Capture the cell that displays the provided text and extract its (X, Y) central coordinate. 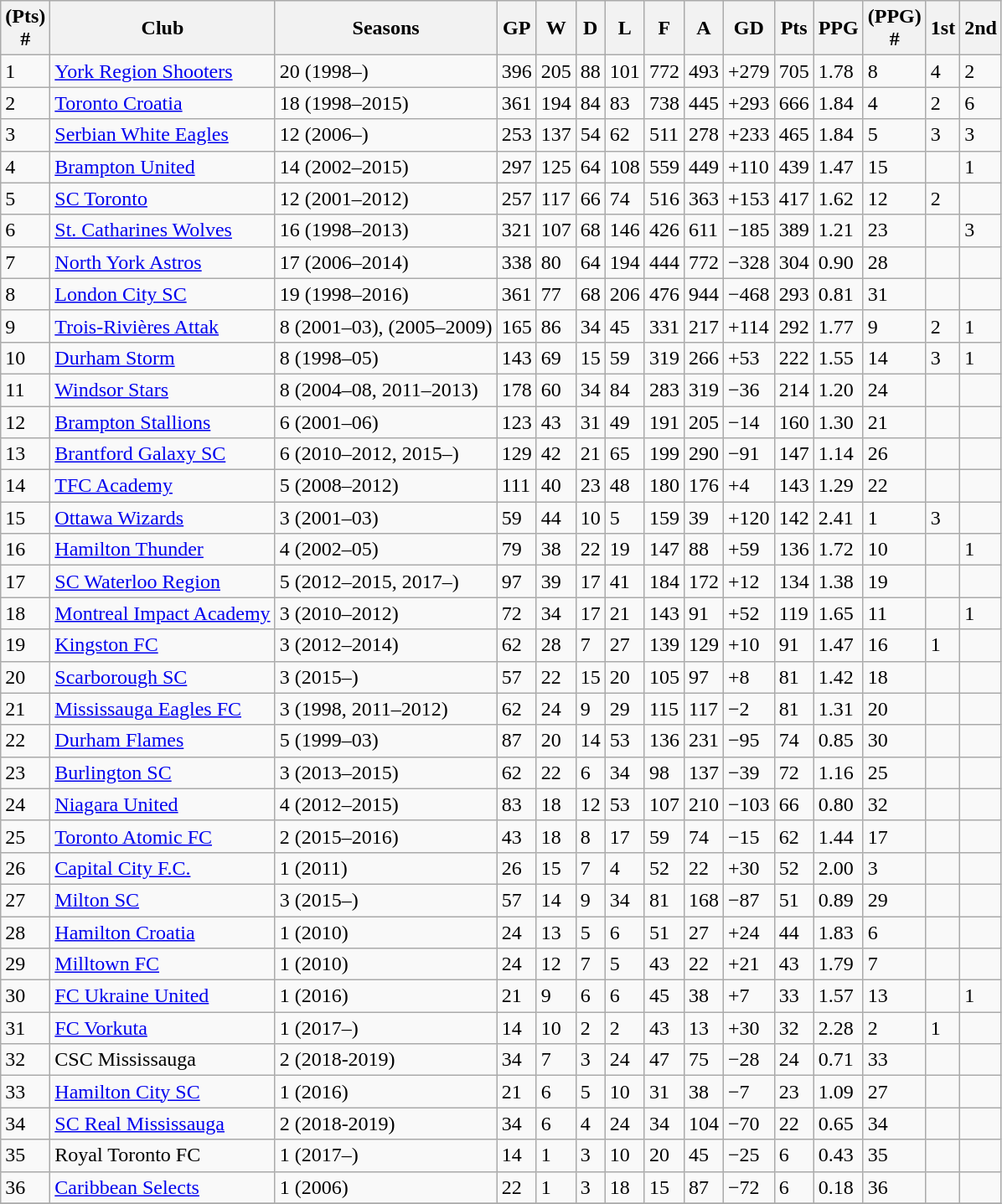
231 (704, 741)
119 (794, 613)
0.43 (838, 1155)
611 (704, 230)
4 (2002–05) (385, 550)
+7 (749, 996)
104 (704, 1124)
GP (516, 28)
Brantford Galaxy SC (163, 454)
TFC Academy (163, 486)
FC Ukraine United (163, 996)
+233 (749, 135)
449 (704, 167)
Kingston FC (163, 645)
−36 (749, 390)
1.30 (838, 421)
(Pts) # (25, 28)
1.44 (838, 836)
Milltown FC (163, 964)
1.42 (838, 677)
−328 (749, 262)
1.78 (838, 71)
389 (794, 230)
42 (556, 454)
2 (2015–2016) (385, 836)
3 (2001–03) (385, 518)
2.41 (838, 518)
(PPG) # (895, 28)
Hamilton Croatia (163, 933)
253 (516, 135)
666 (794, 103)
Ottawa Wizards (163, 518)
511 (664, 135)
48 (625, 486)
0.80 (838, 804)
+24 (749, 933)
146 (625, 230)
20 (1998–) (385, 71)
0.65 (838, 1124)
1.20 (838, 390)
SC Waterloo Region (163, 581)
Hamilton City SC (163, 1092)
493 (704, 71)
−70 (749, 1124)
465 (794, 135)
444 (664, 262)
160 (794, 421)
142 (794, 518)
8 (2001–03), (2005–2009) (385, 326)
3 (2013–2015) (385, 773)
+120 (749, 518)
L (625, 28)
+10 (749, 645)
Pts (794, 28)
184 (664, 581)
176 (704, 486)
D (590, 28)
0.71 (838, 1060)
1.65 (838, 613)
290 (704, 454)
278 (704, 135)
+293 (749, 103)
191 (664, 421)
+110 (749, 167)
178 (516, 390)
−95 (749, 741)
1.16 (838, 773)
41 (625, 581)
5 (1999–03) (385, 741)
77 (556, 294)
738 (664, 103)
−15 (749, 836)
1.72 (838, 550)
6 (2001–06) (385, 421)
0.90 (838, 262)
Mississauga Eagles FC (163, 709)
+279 (749, 71)
1.77 (838, 326)
125 (556, 167)
257 (516, 199)
214 (794, 390)
6 (2010–2012, 2015–) (385, 454)
293 (794, 294)
172 (704, 581)
283 (664, 390)
W (556, 28)
Niagara United (163, 804)
18 (1998–2015) (385, 103)
417 (794, 199)
Durham Storm (163, 358)
Serbian White Eagles (163, 135)
5 (2008–2012) (385, 486)
2.28 (838, 1028)
+52 (749, 613)
−91 (749, 454)
105 (664, 677)
−185 (749, 230)
1 (2006) (385, 1187)
304 (794, 262)
5 (2012–2015, 2017–) (385, 581)
19 (1998–2016) (385, 294)
49 (625, 421)
+8 (749, 677)
−28 (749, 1060)
8 (2004–08, 2011–2013) (385, 390)
101 (625, 71)
−25 (749, 1155)
705 (794, 71)
75 (704, 1060)
F (664, 28)
47 (664, 1060)
A (704, 28)
12 (2001–2012) (385, 199)
Toronto Croatia (163, 103)
65 (625, 454)
180 (664, 486)
0.81 (838, 294)
79 (516, 550)
80 (556, 262)
0.18 (838, 1187)
PPG (838, 28)
Windsor Stars (163, 390)
14 (2002–2015) (385, 167)
321 (516, 230)
Montreal Impact Academy (163, 613)
69 (556, 358)
60 (556, 390)
0.89 (838, 900)
3 (2010–2012) (385, 613)
445 (704, 103)
Scarborough SC (163, 677)
+59 (749, 550)
−2 (749, 709)
+153 (749, 199)
−72 (749, 1187)
1.21 (838, 230)
439 (794, 167)
139 (664, 645)
944 (704, 294)
0.85 (838, 741)
+4 (749, 486)
396 (516, 71)
FC Vorkuta (163, 1028)
4 (2012–2015) (385, 804)
−468 (749, 294)
Hamilton Thunder (163, 550)
−14 (749, 421)
Trois-Rivières Attak (163, 326)
516 (664, 199)
476 (664, 294)
SC Toronto (163, 199)
+53 (749, 358)
222 (794, 358)
16 (1998–2013) (385, 230)
St. Catharines Wolves (163, 230)
206 (625, 294)
+21 (749, 964)
199 (664, 454)
Royal Toronto FC (163, 1155)
86 (556, 326)
Brampton United (163, 167)
559 (664, 167)
297 (516, 167)
210 (704, 804)
3 (2012–2014) (385, 645)
Capital City F.C. (163, 868)
292 (794, 326)
115 (664, 709)
108 (625, 167)
1.55 (838, 358)
−103 (749, 804)
−87 (749, 900)
1 (2011) (385, 868)
111 (516, 486)
1st (943, 28)
98 (664, 773)
266 (704, 358)
217 (704, 326)
−39 (749, 773)
3 (1998, 2011–2012) (385, 709)
London City SC (163, 294)
York Region Shooters (163, 71)
Toronto Atomic FC (163, 836)
40 (556, 486)
1.79 (838, 964)
+114 (749, 326)
54 (590, 135)
Milton SC (163, 900)
1.38 (838, 581)
Durham Flames (163, 741)
363 (704, 199)
−7 (749, 1092)
SC Real Mississauga (163, 1124)
8 (1998–05) (385, 358)
Seasons (385, 28)
331 (664, 326)
168 (704, 900)
17 (2006–2014) (385, 262)
12 (2006–) (385, 135)
Caribbean Selects (163, 1187)
North York Astros (163, 262)
1.62 (838, 199)
159 (664, 518)
1.31 (838, 709)
CSC Mississauga (163, 1060)
2nd (981, 28)
123 (516, 421)
1.57 (838, 996)
1.29 (838, 486)
+12 (749, 581)
426 (664, 230)
2.00 (838, 868)
Brampton Stallions (163, 421)
338 (516, 262)
1.14 (838, 454)
134 (794, 581)
1.83 (838, 933)
Club (163, 28)
165 (516, 326)
1.09 (838, 1092)
GD (749, 28)
Burlington SC (163, 773)
